Detect which cell encompasses the target text, then output its [X, Y] center coordinate. 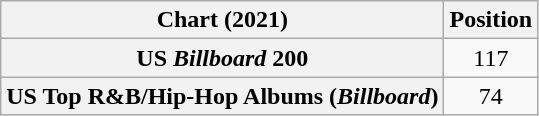
74 [491, 96]
Chart (2021) [222, 20]
US Billboard 200 [222, 58]
117 [491, 58]
US Top R&B/Hip-Hop Albums (Billboard) [222, 96]
Position [491, 20]
